Provide the [x, y] coordinate of the cell's center where the given text is located.  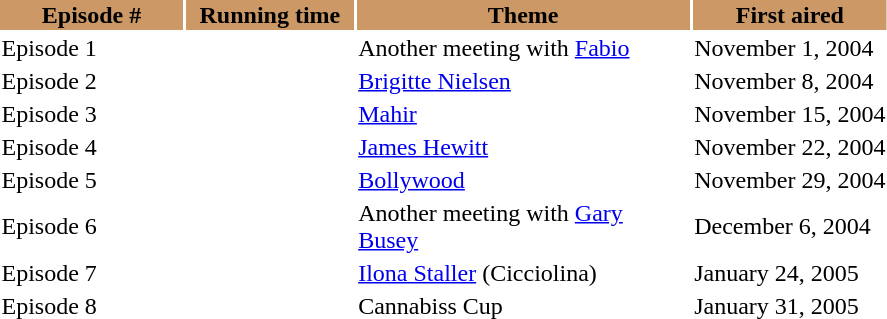
Another meeting with Fabio [524, 48]
November 1, 2004 [790, 48]
First aired [790, 15]
James Hewitt [524, 147]
November 29, 2004 [790, 180]
Theme [524, 15]
Ilona Staller (Cicciolina) [524, 273]
Episode 4 [92, 147]
December 6, 2004 [790, 226]
Episode 1 [92, 48]
November 15, 2004 [790, 114]
Another meeting with Gary Busey [524, 226]
Episode 3 [92, 114]
November 8, 2004 [790, 81]
Episode 5 [92, 180]
Bollywood [524, 180]
January 24, 2005 [790, 273]
Episode 2 [92, 81]
Episode 7 [92, 273]
Mahir [524, 114]
November 22, 2004 [790, 147]
Running time [270, 15]
Episode # [92, 15]
Brigitte Nielsen [524, 81]
Episode 6 [92, 226]
